Identify which cell holds the provided text, then report its (X, Y) central coordinate. 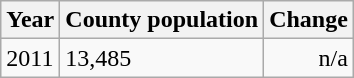
County population (162, 20)
13,485 (162, 58)
Change (309, 20)
n/a (309, 58)
Year (30, 20)
2011 (30, 58)
